Find where the given text appears and provide that cell's center as [x, y] coordinate. 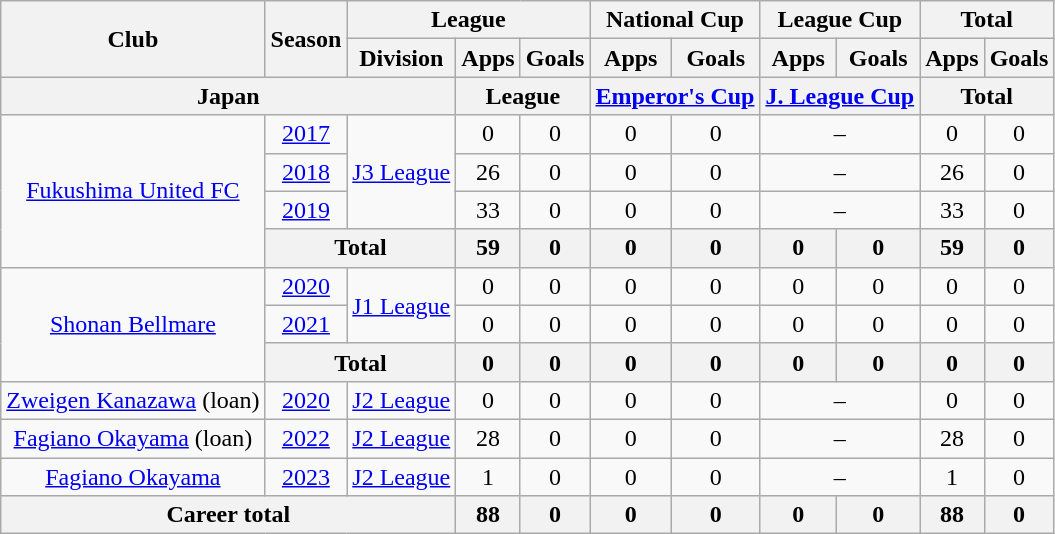
National Cup [675, 20]
Career total [228, 515]
Fagiano Okayama [133, 477]
2018 [306, 172]
J1 League [402, 305]
J. League Cup [840, 96]
Zweigen Kanazawa (loan) [133, 400]
Japan [228, 96]
Season [306, 39]
2017 [306, 134]
2021 [306, 324]
2019 [306, 210]
Club [133, 39]
Shonan Bellmare [133, 324]
Fagiano Okayama (loan) [133, 438]
League Cup [840, 20]
Emperor's Cup [675, 96]
Division [402, 58]
J3 League [402, 172]
2022 [306, 438]
Fukushima United FC [133, 191]
2023 [306, 477]
